Scan for the cell matching the given text and deliver its (x, y) coordinate at center. 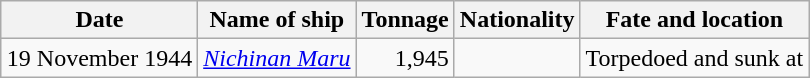
Date (99, 20)
Tonnage (405, 20)
1,945 (405, 58)
19 November 1944 (99, 58)
Fate and location (694, 20)
Name of ship (277, 20)
Torpedoed and sunk at (694, 58)
Nationality (517, 20)
Nichinan Maru (277, 58)
